Provide the (X, Y) coordinate of the cell's center where the given text is located.  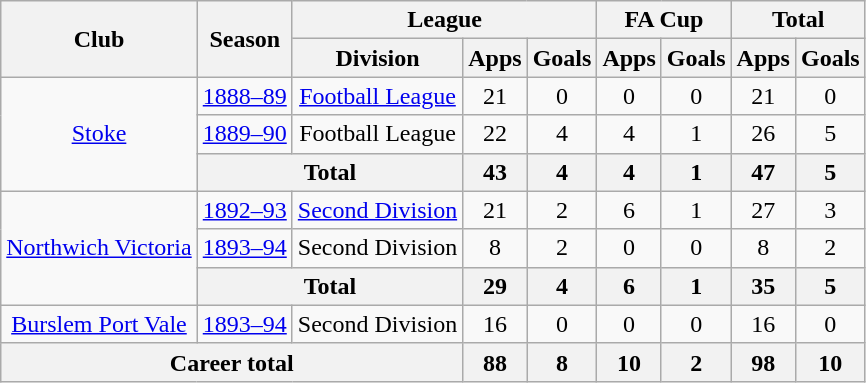
League (444, 20)
26 (763, 134)
22 (495, 134)
43 (495, 172)
Career total (232, 362)
3 (830, 210)
27 (763, 210)
Club (99, 39)
29 (495, 286)
Burslem Port Vale (99, 324)
1889–90 (244, 134)
98 (763, 362)
35 (763, 286)
88 (495, 362)
1888–89 (244, 96)
Season (244, 39)
1892–93 (244, 210)
FA Cup (664, 20)
Northwich Victoria (99, 248)
47 (763, 172)
Stoke (99, 134)
Division (377, 58)
